From the cell containing the given text, extract its center point as [x, y] coordinate. 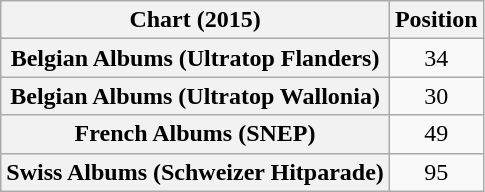
Position [436, 20]
Chart (2015) [196, 20]
34 [436, 58]
95 [436, 172]
49 [436, 134]
Swiss Albums (Schweizer Hitparade) [196, 172]
French Albums (SNEP) [196, 134]
30 [436, 96]
Belgian Albums (Ultratop Flanders) [196, 58]
Belgian Albums (Ultratop Wallonia) [196, 96]
